Search for the cell housing the specified text and yield its (x, y) center coordinate. 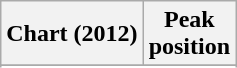
Peakposition (189, 34)
Chart (2012) (72, 34)
